Locate the cell with the specified text and output its (X, Y) center coordinate. 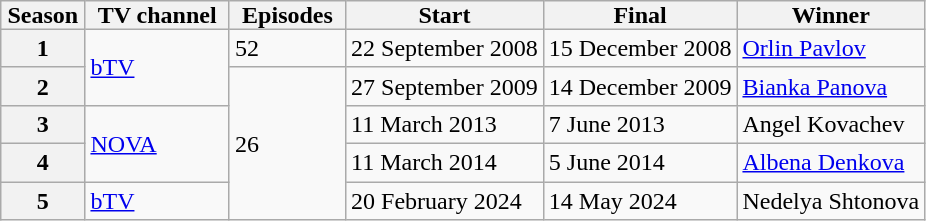
3 (43, 124)
Orlin Pavlov (831, 48)
Albena Denkova (831, 162)
5 June 2014 (640, 162)
26 (287, 143)
Season (43, 15)
15 December 2008 (640, 48)
11 March 2014 (445, 162)
52 (287, 48)
14 May 2024 (640, 201)
Nedelya Shtonova (831, 201)
11 March 2013 (445, 124)
22 September 2008 (445, 48)
TV channel (157, 15)
Bianka Panova (831, 86)
5 (43, 201)
Final (640, 15)
Start (445, 15)
7 June 2013 (640, 124)
4 (43, 162)
Winner (831, 15)
NOVA (157, 143)
2 (43, 86)
20 February 2024 (445, 201)
1 (43, 48)
Episodes (287, 15)
Angel Kovachev (831, 124)
14 December 2009 (640, 86)
27 September 2009 (445, 86)
